Locate the cell with the specified text and output its [X, Y] center coordinate. 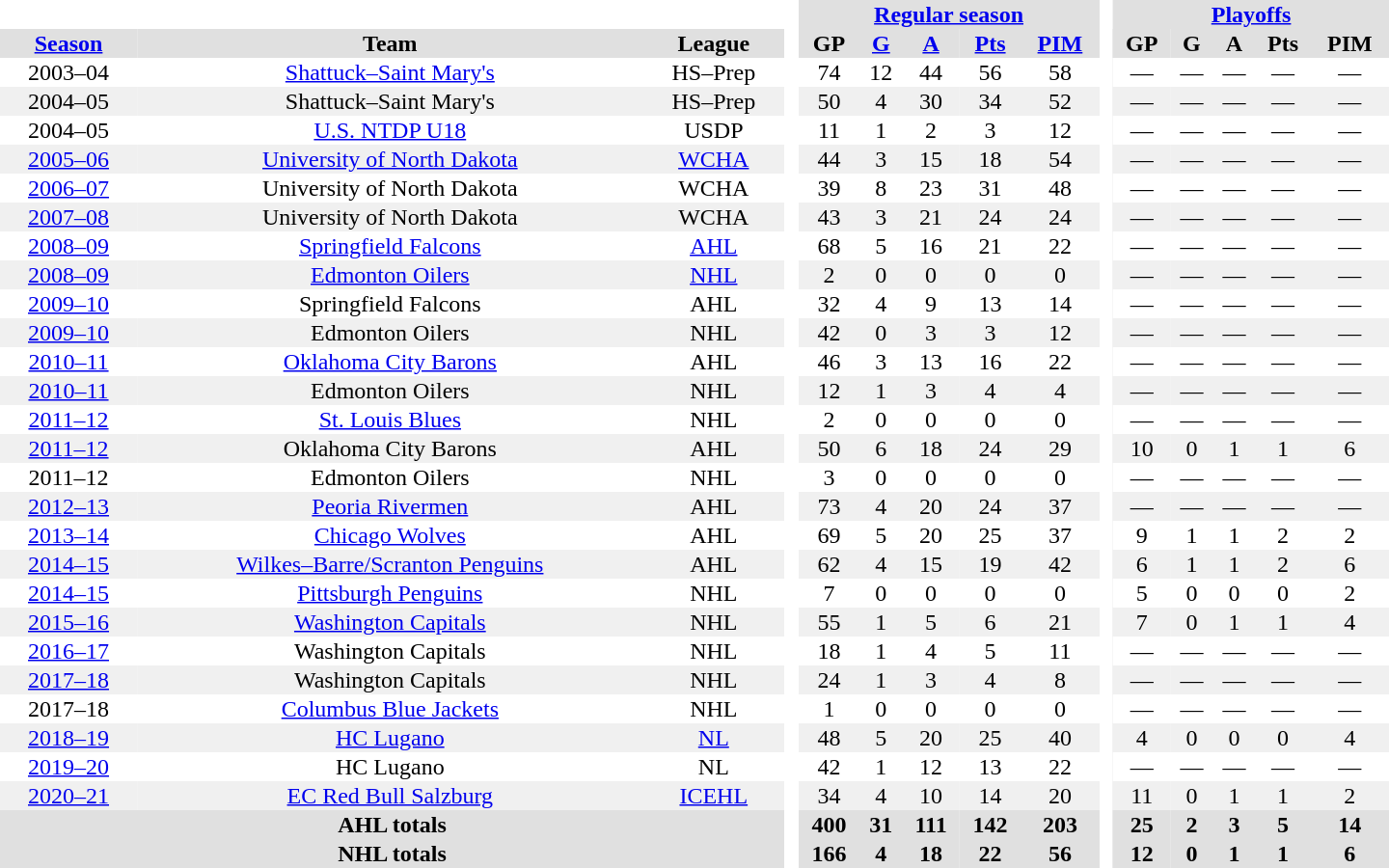
40 [1059, 738]
ICEHL [714, 796]
68 [830, 246]
2020–21 [68, 796]
203 [1059, 825]
EC Red Bull Salzburg [390, 796]
39 [830, 188]
Columbus Blue Jackets [390, 709]
Playoffs [1251, 14]
2018–19 [68, 738]
Regular season [949, 14]
111 [930, 825]
USDP [714, 130]
St. Louis Blues [390, 420]
Pittsburgh Penguins [390, 593]
73 [830, 506]
32 [830, 304]
69 [830, 535]
Team [390, 43]
Peoria Rivermen [390, 506]
166 [830, 854]
62 [830, 564]
League [714, 43]
2013–14 [68, 535]
142 [991, 825]
54 [1059, 159]
74 [830, 72]
2015–16 [68, 622]
U.S. NTDP U18 [390, 130]
29 [1059, 448]
2006–07 [68, 188]
Season [68, 43]
AHL totals [392, 825]
46 [830, 362]
30 [930, 101]
Chicago Wolves [390, 535]
2012–13 [68, 506]
2007–08 [68, 217]
55 [830, 622]
2016–17 [68, 651]
58 [1059, 72]
Wilkes–Barre/Scranton Penguins [390, 564]
2003–04 [68, 72]
23 [930, 188]
2019–20 [68, 767]
43 [830, 217]
52 [1059, 101]
2005–06 [68, 159]
400 [830, 825]
NHL totals [392, 854]
19 [991, 564]
